For the text-containing cell, return its midpoint in [x, y] coordinate format. 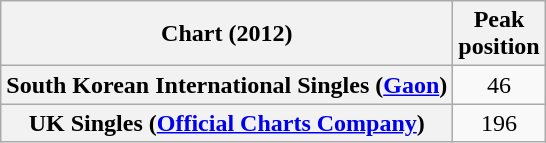
UK Singles (Official Charts Company) [227, 123]
Peakposition [499, 34]
46 [499, 85]
South Korean International Singles (Gaon) [227, 85]
Chart (2012) [227, 34]
196 [499, 123]
